Locate the cell with the specified text and output its [x, y] center coordinate. 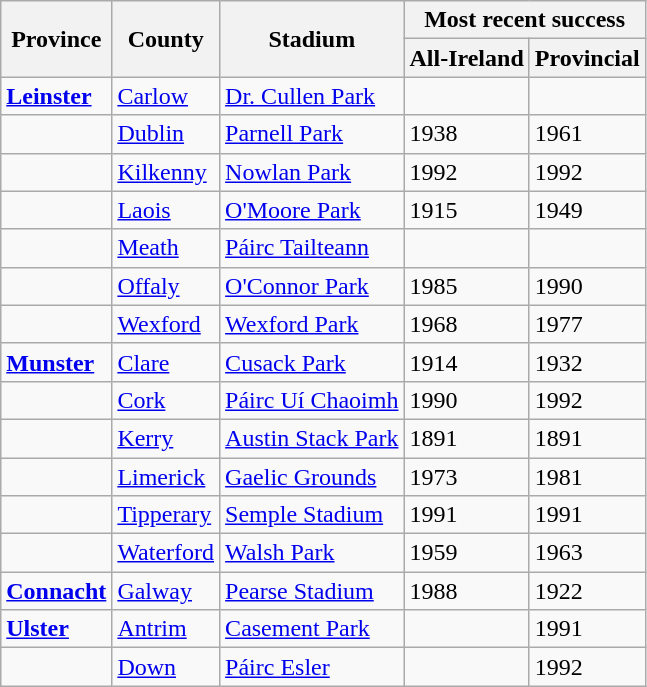
1977 [587, 324]
Austin Stack Park [312, 438]
1932 [587, 362]
Waterford [166, 553]
1938 [466, 134]
Provincial [587, 58]
Wexford Park [312, 324]
Parnell Park [312, 134]
Páirc Tailteann [312, 248]
Galway [166, 591]
Walsh Park [312, 553]
Casement Park [312, 629]
1961 [587, 134]
Dr. Cullen Park [312, 96]
1968 [466, 324]
Clare [166, 362]
1949 [587, 210]
Cusack Park [312, 362]
O'Connor Park [312, 286]
1922 [587, 591]
1914 [466, 362]
Down [166, 667]
Wexford [166, 324]
Province [56, 39]
Stadium [312, 39]
Nowlan Park [312, 172]
O'Moore Park [312, 210]
Dublin [166, 134]
Kerry [166, 438]
Meath [166, 248]
Cork [166, 400]
Laois [166, 210]
County [166, 39]
Ulster [56, 629]
Carlow [166, 96]
1973 [466, 477]
Gaelic Grounds [312, 477]
Offaly [166, 286]
1963 [587, 553]
Leinster [56, 96]
Connacht [56, 591]
Pearse Stadium [312, 591]
1988 [466, 591]
Most recent success [524, 20]
1915 [466, 210]
Kilkenny [166, 172]
All-Ireland [466, 58]
1985 [466, 286]
Semple Stadium [312, 515]
1981 [587, 477]
Tipperary [166, 515]
1959 [466, 553]
Antrim [166, 629]
Páirc Esler [312, 667]
Limerick [166, 477]
Munster [56, 362]
Páirc Uí Chaoimh [312, 400]
